Scan for the cell matching the given text and deliver its [X, Y] coordinate at center. 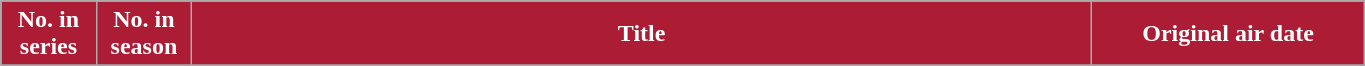
No. inseason [144, 34]
Title [642, 34]
Original air date [1228, 34]
No. inseries [48, 34]
